Provide the (x, y) coordinate of the cell's center where the given text is located.  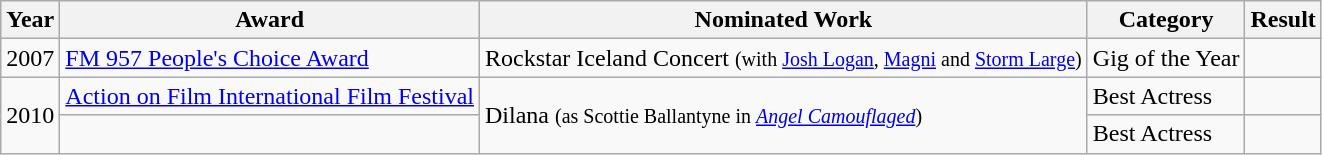
Gig of the Year (1166, 58)
Rockstar Iceland Concert (with Josh Logan, Magni and Storm Large) (784, 58)
2007 (30, 58)
Dilana (as Scottie Ballantyne in Angel Camouflaged) (784, 115)
Nominated Work (784, 20)
Award (270, 20)
Year (30, 20)
Action on Film International Film Festival (270, 96)
2010 (30, 115)
Category (1166, 20)
FM 957 People's Choice Award (270, 58)
Result (1283, 20)
